Output the [X, Y] coordinate of the center of the cell containing the given text.  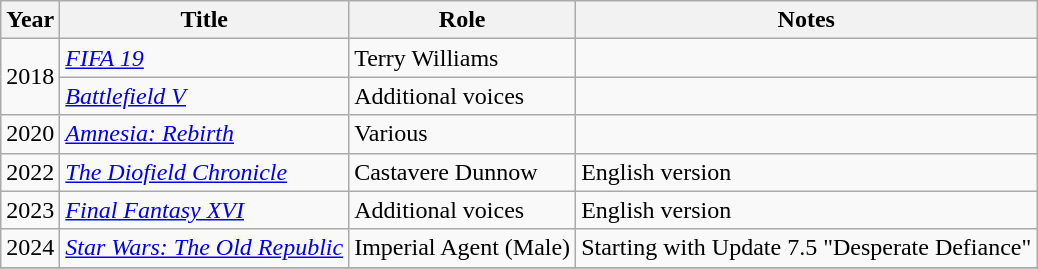
Year [30, 20]
Role [462, 20]
Starting with Update 7.5 "Desperate Defiance" [806, 248]
2018 [30, 77]
Battlefield V [204, 96]
Title [204, 20]
2023 [30, 210]
2022 [30, 172]
FIFA 19 [204, 58]
Imperial Agent (Male) [462, 248]
The Diofield Chronicle [204, 172]
Star Wars: The Old Republic [204, 248]
2020 [30, 134]
Notes [806, 20]
Terry Williams [462, 58]
Amnesia: Rebirth [204, 134]
2024 [30, 248]
Final Fantasy XVI [204, 210]
Castavere Dunnow [462, 172]
Various [462, 134]
